Capture the cell that displays the provided text and extract its [X, Y] central coordinate. 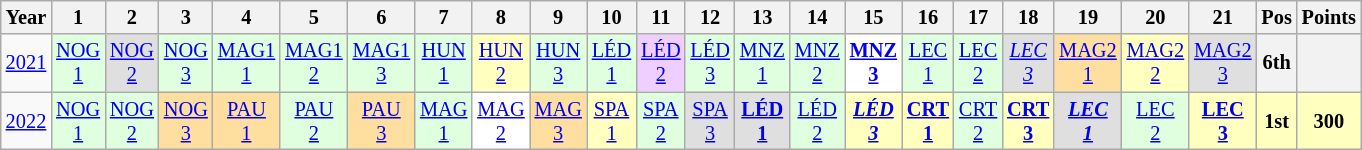
21 [1222, 17]
15 [874, 17]
13 [762, 17]
2022 [26, 121]
SPA1 [612, 121]
MNZ3 [874, 63]
19 [1088, 17]
3 [186, 17]
MAG1 [444, 121]
18 [1028, 17]
HUN1 [444, 63]
Year [26, 17]
MAG23 [1222, 63]
MAG2 [500, 121]
7 [444, 17]
PAU1 [246, 121]
20 [1156, 17]
2021 [26, 63]
MNZ1 [762, 63]
MAG13 [382, 63]
1 [78, 17]
10 [612, 17]
PAU2 [314, 121]
300 [1329, 121]
MNZ2 [818, 63]
MAG11 [246, 63]
MAG3 [558, 121]
HUN2 [500, 63]
17 [978, 17]
SPA3 [710, 121]
8 [500, 17]
Points [1329, 17]
6th [1277, 63]
5 [314, 17]
HUN3 [558, 63]
MAG12 [314, 63]
2 [132, 17]
MAG22 [1156, 63]
CRT1 [928, 121]
Pos [1277, 17]
12 [710, 17]
1st [1277, 121]
6 [382, 17]
CRT2 [978, 121]
CRT3 [1028, 121]
MAG21 [1088, 63]
11 [660, 17]
16 [928, 17]
4 [246, 17]
PAU3 [382, 121]
14 [818, 17]
SPA2 [660, 121]
9 [558, 17]
